Search for the cell housing the specified text and yield its [x, y] center coordinate. 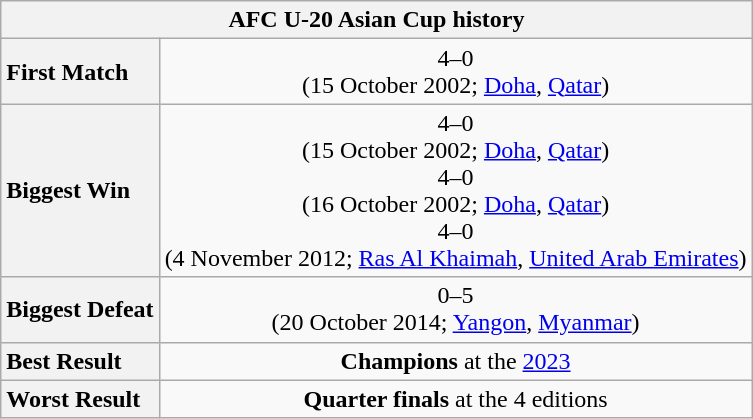
Worst Result [80, 399]
Quarter finals at the 4 editions [456, 399]
Biggest Win [80, 190]
Best Result [80, 361]
4–0 (15 October 2002; Doha, Qatar) [456, 72]
4–0 (15 October 2002; Doha, Qatar) 4–0 (16 October 2002; Doha, Qatar) 4–0 (4 November 2012; Ras Al Khaimah, United Arab Emirates) [456, 190]
First Match [80, 72]
Biggest Defeat [80, 310]
Champions at the 2023 [456, 361]
AFC U-20 Asian Cup history [376, 20]
0–5 (20 October 2014; Yangon, Myanmar) [456, 310]
